Return the (x, y) coordinate for the center point of the cell that contains the specified text.  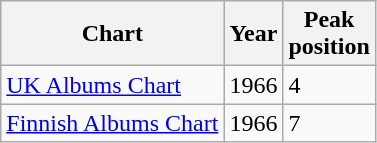
4 (329, 85)
UK Albums Chart (112, 85)
7 (329, 123)
Year (254, 34)
Peakposition (329, 34)
Chart (112, 34)
Finnish Albums Chart (112, 123)
